Scan for the cell matching the given text and deliver its [x, y] coordinate at center. 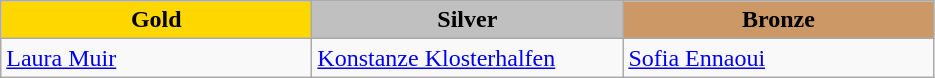
Konstanze Klosterhalfen [468, 58]
Silver [468, 20]
Bronze [778, 20]
Gold [156, 20]
Sofia Ennaoui [778, 58]
Laura Muir [156, 58]
